Extract the [X, Y] coordinate from the center of the cell holding the provided text.  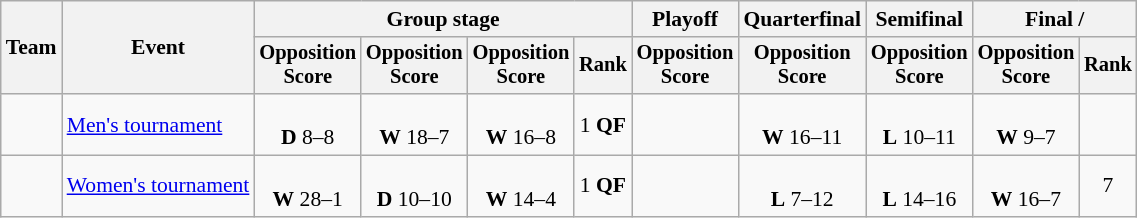
W 9–7 [1026, 124]
W 16–8 [522, 124]
L 14–16 [920, 186]
Men's tournament [158, 124]
Women's tournament [158, 186]
Team [32, 48]
W 16–7 [1026, 186]
L 7–12 [802, 186]
Group stage [442, 19]
D 10–10 [414, 186]
D 8–8 [308, 124]
W 28–1 [308, 186]
W 16–11 [802, 124]
Quarterfinal [802, 19]
L 10–11 [920, 124]
7 [1108, 186]
Event [158, 48]
W 14–4 [522, 186]
Playoff [686, 19]
Semifinal [920, 19]
W 18–7 [414, 124]
Final / [1055, 19]
